Return (X, Y) of the center of cell containing provided text 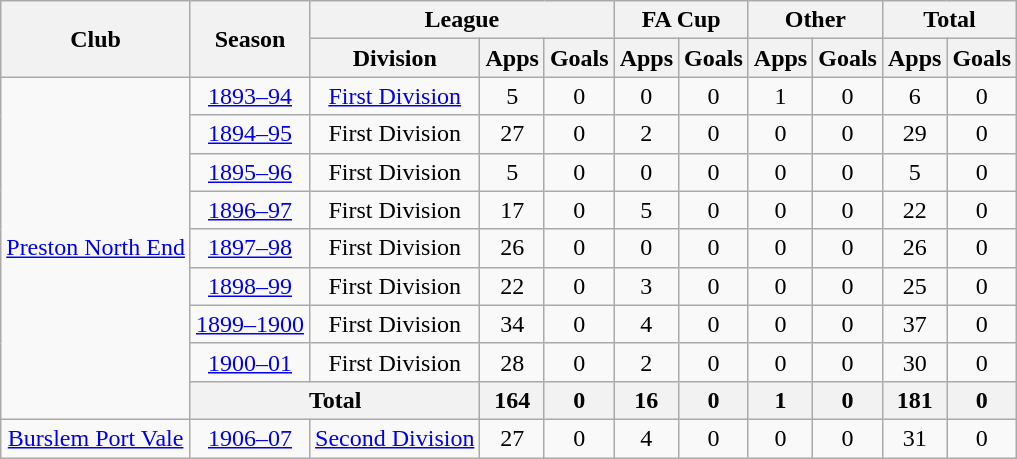
34 (512, 324)
1897–98 (250, 248)
Preston North End (96, 248)
1896–97 (250, 210)
Second Division (395, 438)
Burslem Port Vale (96, 438)
1894–95 (250, 134)
28 (512, 362)
30 (914, 362)
16 (646, 400)
Division (395, 58)
37 (914, 324)
3 (646, 286)
League (462, 20)
1895–96 (250, 172)
1900–01 (250, 362)
1899–1900 (250, 324)
17 (512, 210)
Other (815, 20)
Club (96, 39)
25 (914, 286)
Season (250, 39)
FA Cup (681, 20)
1893–94 (250, 96)
29 (914, 134)
164 (512, 400)
31 (914, 438)
1898–99 (250, 286)
6 (914, 96)
1906–07 (250, 438)
181 (914, 400)
